Return (x, y) of the center of cell containing provided text 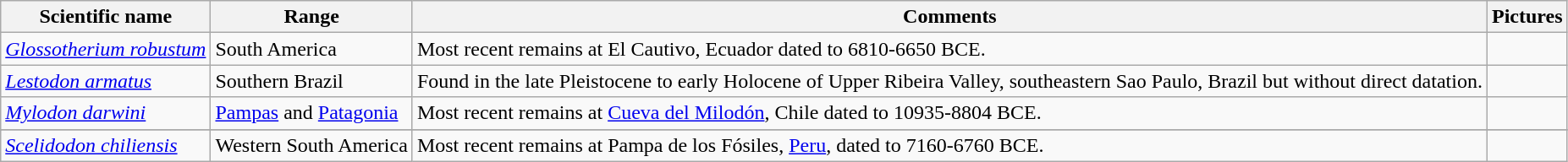
Scientific name (106, 17)
South America (311, 49)
Pictures (1527, 17)
Mylodon darwini (106, 113)
Scelidodon chiliensis (106, 145)
Comments (949, 17)
Most recent remains at Cueva del Milodón, Chile dated to 10935-8804 BCE. (949, 113)
Western South America (311, 145)
Most recent remains at Pampa de los Fósiles, Peru, dated to 7160-6760 BCE. (949, 145)
Lestodon armatus (106, 81)
Glossotherium robustum (106, 49)
Found in the late Pleistocene to early Holocene of Upper Ribeira Valley, southeastern Sao Paulo, Brazil but without direct datation. (949, 81)
Pampas and Patagonia (311, 113)
Southern Brazil (311, 81)
Range (311, 17)
Most recent remains at El Cautivo, Ecuador dated to 6810-6650 BCE. (949, 49)
